Return the (X, Y) coordinate for the center point of the cell that contains the specified text.  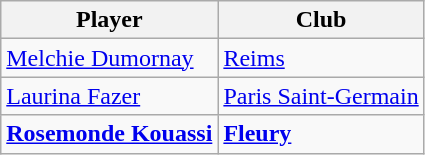
Melchie Dumornay (110, 58)
Player (110, 20)
Club (321, 20)
Paris Saint-Germain (321, 96)
Laurina Fazer (110, 96)
Reims (321, 58)
Fleury (321, 134)
Rosemonde Kouassi (110, 134)
